Scan for the cell matching the given text and deliver its [x, y] coordinate at center. 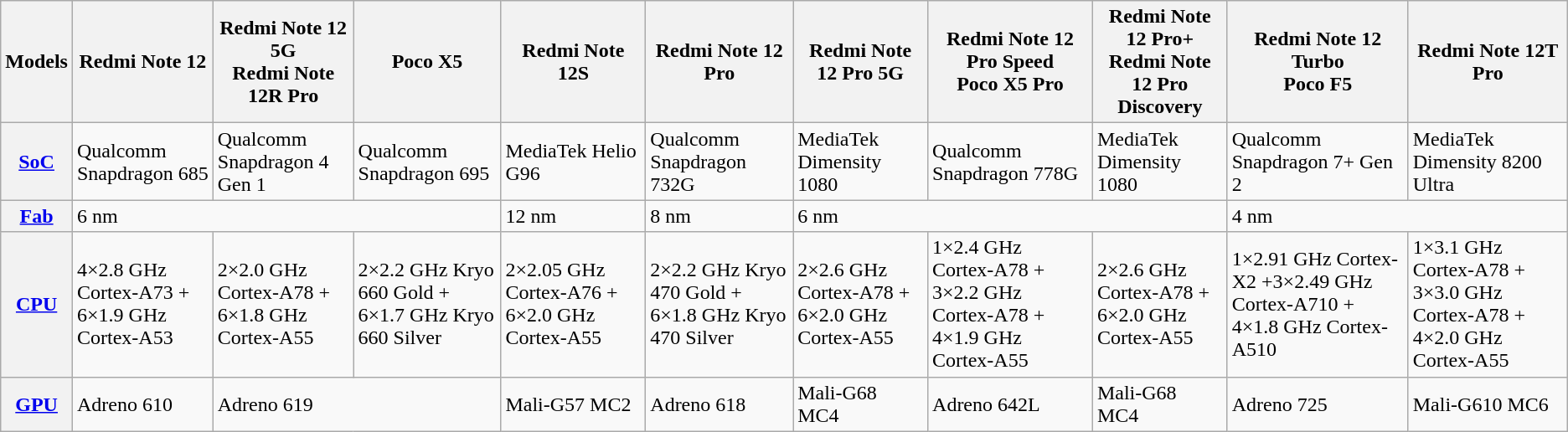
2×2.0 GHz Cortex-A78 + 6×1.8 GHz Cortex-A55 [283, 305]
Adreno 610 [142, 404]
Qualcomm Snapdragon 732G [720, 162]
Redmi Note 12T Pro [1488, 62]
Qualcomm Snapdragon 4 Gen 1 [283, 162]
Mali-G610 MC6 [1488, 404]
12 nm [573, 216]
Redmi Note 12 TurboPoco F5 [1318, 62]
Redmi Note 12 Pro SpeedPoco X5 Pro [1010, 62]
Adreno 619 [357, 404]
Qualcomm Snapdragon 7+ Gen 2 [1318, 162]
Qualcomm Snapdragon 695 [427, 162]
Mali-G57 MC2 [573, 404]
1×2.91 GHz Cortex-X2 +3×2.49 GHz Cortex-A710 + 4×1.8 GHz Cortex-A510 [1318, 305]
Redmi Note 12 Pro+Redmi Note 12 Pro Discovery [1159, 62]
SoC [37, 162]
4×2.8 GHz Cortex-A73 + 6×1.9 GHz Cortex-A53 [142, 305]
Models [37, 62]
Fab [37, 216]
Qualcomm Snapdragon 685 [142, 162]
Redmi Note 12 [142, 62]
Adreno 618 [720, 404]
MediaTek Helio G96 [573, 162]
Adreno 642L [1010, 404]
2×2.2 GHz Kryo 660 Gold + 6×1.7 GHz Kryo 660 Silver [427, 305]
8 nm [720, 216]
4 nm [1397, 216]
GPU [37, 404]
1×3.1 GHz Cortex-A78 + 3×3.0 GHz Cortex-A78 + 4×2.0 GHz Cortex-A55 [1488, 305]
Redmi Note 12 Pro 5G [861, 62]
2×2.05 GHz Cortex-A76 + 6×2.0 GHz Cortex-A55 [573, 305]
Poco X5 [427, 62]
Redmi Note 12S [573, 62]
1×2.4 GHz Cortex-A78 + 3×2.2 GHz Cortex-A78 + 4×1.9 GHz Cortex-A55 [1010, 305]
Redmi Note 12 Pro [720, 62]
Redmi Note 12 5GRedmi Note 12R Pro [283, 62]
2×2.2 GHz Kryo 470 Gold + 6×1.8 GHz Kryo 470 Silver [720, 305]
CPU [37, 305]
Adreno 725 [1318, 404]
Qualcomm Snapdragon 778G [1010, 162]
MediaTek Dimensity 8200 Ultra [1488, 162]
